Return the (x, y) coordinate for the center point of the cell that contains the specified text.  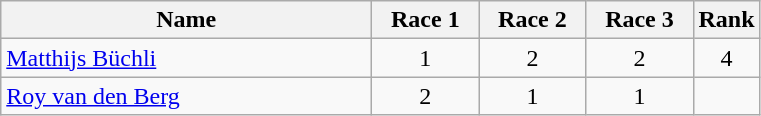
Rank (726, 20)
Roy van den Berg (186, 96)
Matthijs Büchli (186, 58)
4 (726, 58)
Race 3 (640, 20)
Race 1 (426, 20)
Name (186, 20)
Race 2 (532, 20)
